Return the (x, y) coordinate for the center point of the cell that contains the specified text.  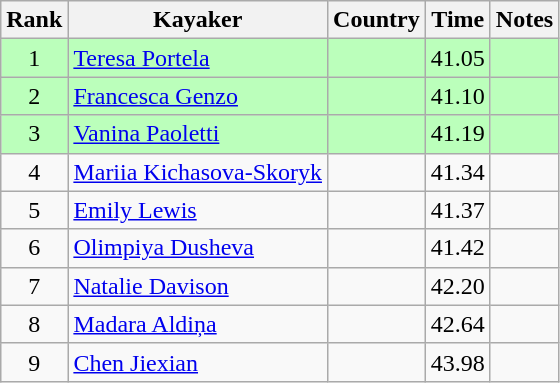
6 (34, 248)
2 (34, 96)
Rank (34, 20)
42.64 (458, 324)
Teresa Portela (198, 58)
41.19 (458, 134)
Country (377, 20)
8 (34, 324)
Mariia Kichasova-Skoryk (198, 172)
41.42 (458, 248)
1 (34, 58)
41.10 (458, 96)
Emily Lewis (198, 210)
41.37 (458, 210)
Olimpiya Dusheva (198, 248)
Chen Jiexian (198, 362)
42.20 (458, 286)
Kayaker (198, 20)
5 (34, 210)
3 (34, 134)
Madara Aldiņa (198, 324)
Francesca Genzo (198, 96)
Notes (524, 20)
4 (34, 172)
Time (458, 20)
Vanina Paoletti (198, 134)
41.05 (458, 58)
9 (34, 362)
Natalie Davison (198, 286)
43.98 (458, 362)
7 (34, 286)
41.34 (458, 172)
